Extract the [x, y] coordinate from the center of the cell holding the provided text.  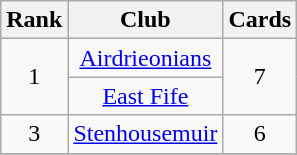
East Fife [146, 96]
Club [146, 20]
Stenhousemuir [146, 134]
Airdrieonians [146, 58]
Cards [260, 20]
1 [34, 77]
6 [260, 134]
3 [34, 134]
7 [260, 77]
Rank [34, 20]
